Pinpoint the cell where the given text exists, returning its [x, y] midpoint coordinate. 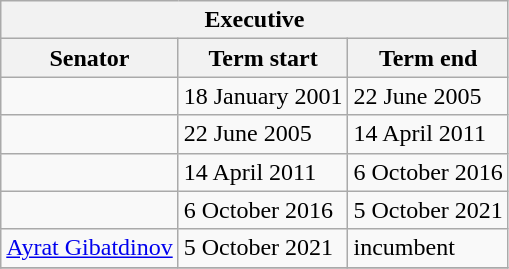
Senator [90, 58]
18 January 2001 [263, 96]
Ayrat Gibatdinov [90, 248]
Executive [255, 20]
incumbent [428, 248]
Term start [263, 58]
Term end [428, 58]
